For the text-containing cell, return its midpoint in [X, Y] coordinate format. 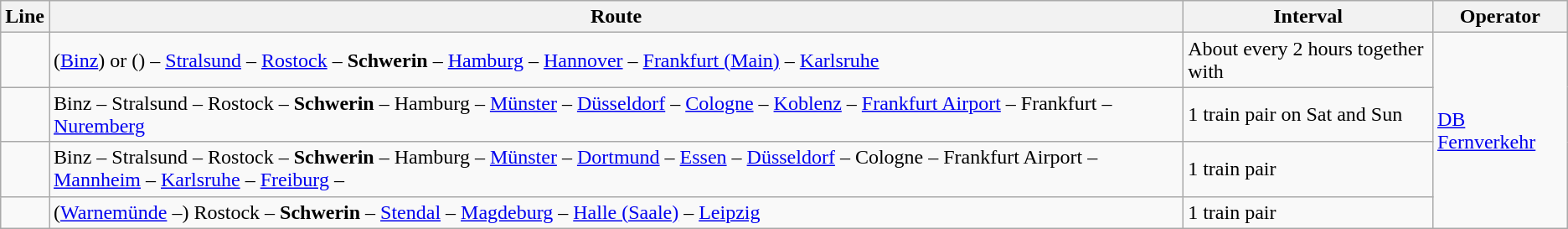
(Warnemünde –) Rostock – Schwerin – Stendal – Magdeburg – Halle (Saale) – Leipzig [616, 212]
Route [616, 17]
1 train pair on Sat and Sun [1308, 114]
Operator [1499, 17]
(Binz) or () – Stralsund – Rostock – Schwerin – Hamburg – Hannover – Frankfurt (Main) – Karlsruhe [616, 60]
About every 2 hours together with [1308, 60]
Interval [1308, 17]
Binz – Stralsund – Rostock – Schwerin – Hamburg – Münster – Düsseldorf – Cologne – Koblenz – Frankfurt Airport – Frankfurt – Nuremberg [616, 114]
Line [25, 17]
DB Fernverkehr [1499, 131]
